From the cell containing the given text, extract its center point as (x, y) coordinate. 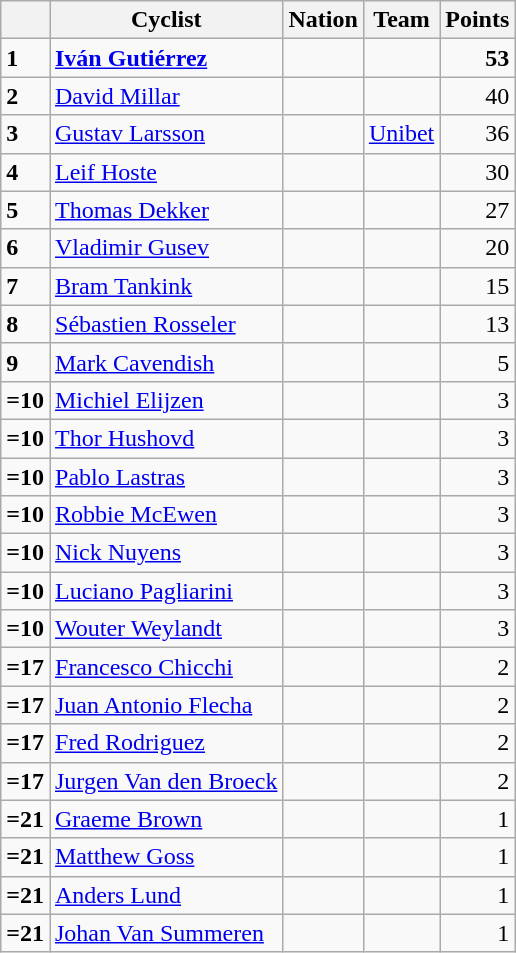
Iván Gutiérrez (166, 58)
David Millar (166, 96)
Robbie McEwen (166, 515)
Anders Lund (166, 895)
Mark Cavendish (166, 362)
Unibet (401, 134)
Johan Van Summeren (166, 933)
Vladimir Gusev (166, 248)
20 (478, 248)
Sébastien Rosseler (166, 324)
27 (478, 210)
Jurgen Van den Broeck (166, 781)
Leif Hoste (166, 172)
9 (26, 362)
Juan Antonio Flecha (166, 705)
Bram Tankink (166, 286)
15 (478, 286)
6 (26, 248)
Francesco Chicchi (166, 667)
7 (26, 286)
Graeme Brown (166, 819)
30 (478, 172)
53 (478, 58)
Thor Hushovd (166, 438)
Nick Nuyens (166, 553)
Cyclist (166, 20)
Nation (323, 20)
Fred Rodriguez (166, 743)
Matthew Goss (166, 857)
13 (478, 324)
Team (401, 20)
Thomas Dekker (166, 210)
Luciano Pagliarini (166, 591)
Gustav Larsson (166, 134)
40 (478, 96)
Points (478, 20)
Wouter Weylandt (166, 629)
36 (478, 134)
Michiel Elijzen (166, 400)
Pablo Lastras (166, 477)
8 (26, 324)
4 (26, 172)
